Locate the cell with the specified text and output its [x, y] center coordinate. 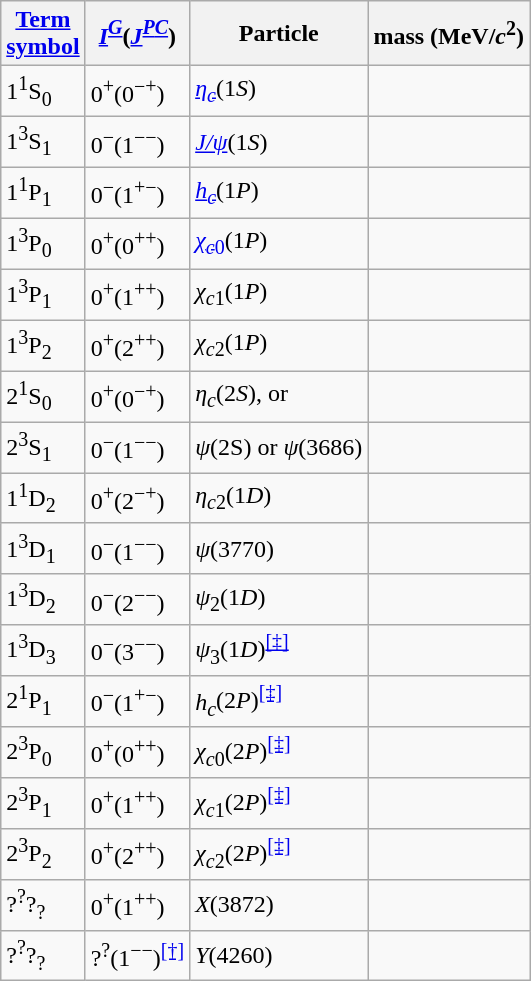
13D2 [43, 600]
13P0 [43, 244]
0−(2−−) [137, 600]
ψ(2S) or ψ(3686) [279, 448]
13D3 [43, 650]
J/ψ(1S) [279, 142]
χc0(2P)[‡] [279, 752]
23P1 [43, 804]
χc0(1P) [279, 244]
ηc(2S), or [279, 396]
21P1 [43, 702]
hc(2P)[‡] [279, 702]
χc2(1P) [279, 346]
mass (MeV/c2) [449, 34]
Particle [279, 34]
X(3872) [279, 904]
χc1(2P)[‡] [279, 804]
11D2 [43, 498]
11P1 [43, 192]
11S0 [43, 92]
23S1 [43, 448]
χc2(2P)[‡] [279, 854]
ηc2(1D) [279, 498]
13P2 [43, 346]
13S1 [43, 142]
ηc(1S) [279, 92]
23P0 [43, 752]
Y(4260) [279, 956]
χc1(1P) [279, 294]
13P1 [43, 294]
21S0 [43, 396]
0−(3−−) [137, 650]
IG(JPC) [137, 34]
13D1 [43, 548]
ψ3(1D)[‡] [279, 650]
23P2 [43, 854]
Term symbol [43, 34]
??(1−−)[†] [137, 956]
hc(1P) [279, 192]
0+(2−+) [137, 498]
ψ(3770) [279, 548]
ψ2(1D) [279, 600]
